Output the (X, Y) coordinate of the center of the cell containing the given text.  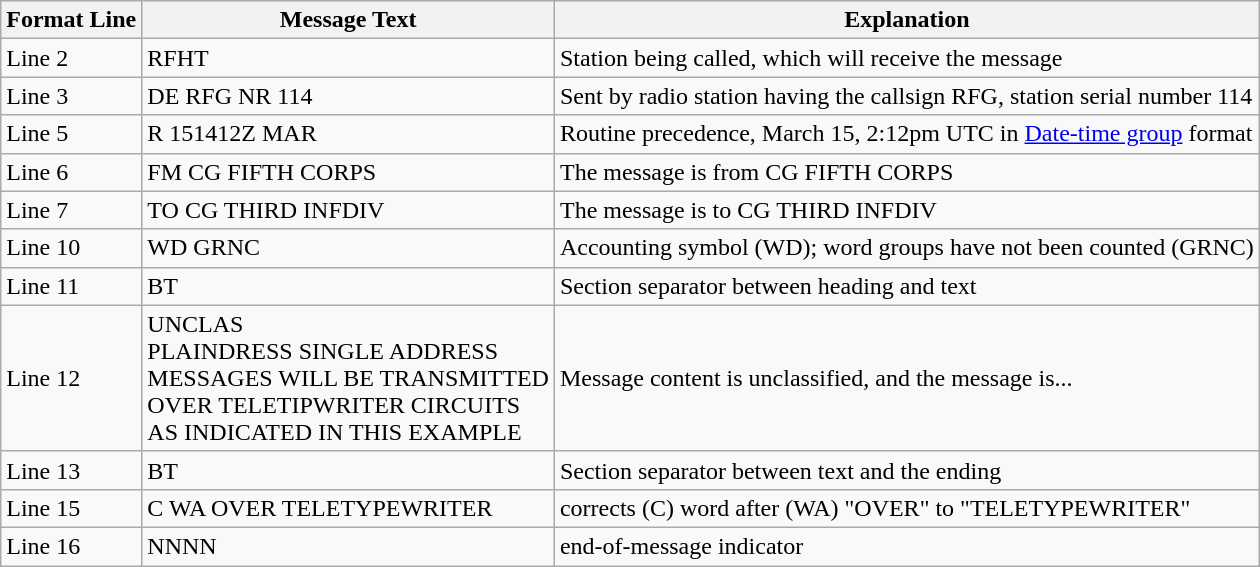
RFHT (348, 58)
NNNN (348, 546)
TO CG THIRD INFDIV (348, 210)
UNCLASPLAINDRESS SINGLE ADDRESSMESSAGES WILL BE TRANSMITTEDOVER TELETIPWRITER CIRCUITSAS INDICATED IN THIS EXAMPLE (348, 378)
The message is from CG FIFTH CORPS (906, 172)
DE RFG NR 114 (348, 96)
Line 5 (72, 134)
Line 11 (72, 286)
Line 2 (72, 58)
Section separator between heading and text (906, 286)
Section separator between text and the ending (906, 470)
Message content is unclassified, and the message is... (906, 378)
FM CG FIFTH CORPS (348, 172)
Line 10 (72, 248)
Explanation (906, 20)
corrects (C) word after (WA) "OVER" to "TELETYPEWRITER" (906, 508)
The message is to CG THIRD INFDIV (906, 210)
Line 7 (72, 210)
Line 13 (72, 470)
Line 3 (72, 96)
C WA OVER TELETYPEWRITER (348, 508)
Line 12 (72, 378)
Line 6 (72, 172)
Accounting symbol (WD); word groups have not been counted (GRNC) (906, 248)
Routine precedence, March 15, 2:12pm UTC in Date-time group format (906, 134)
Line 15 (72, 508)
Line 16 (72, 546)
Message Text (348, 20)
end-of-message indicator (906, 546)
WD GRNC (348, 248)
Format Line (72, 20)
Station being called, which will receive the message (906, 58)
R 151412Z MAR (348, 134)
Sent by radio station having the callsign RFG, station serial number 114 (906, 96)
